Search for the cell housing the specified text and yield its [X, Y] center coordinate. 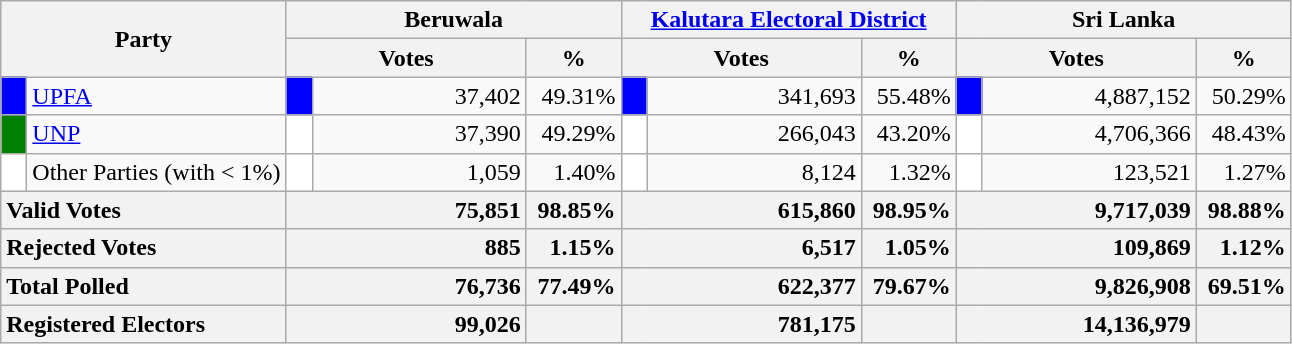
615,860 [741, 210]
Valid Votes [144, 210]
1.15% [574, 248]
Registered Electors [144, 324]
79.67% [908, 286]
622,377 [741, 286]
1,059 [419, 172]
14,136,979 [1076, 324]
98.95% [908, 210]
37,390 [419, 134]
4,887,152 [1089, 96]
1.12% [1244, 248]
Kalutara Electoral District [788, 20]
Rejected Votes [144, 248]
69.51% [1244, 286]
6,517 [741, 248]
75,851 [406, 210]
Sri Lanka [1124, 20]
98.88% [1244, 210]
781,175 [741, 324]
99,026 [406, 324]
50.29% [1244, 96]
49.31% [574, 96]
1.27% [1244, 172]
77.49% [574, 286]
266,043 [754, 134]
98.85% [574, 210]
4,706,366 [1089, 134]
Other Parties (with < 1%) [156, 172]
Beruwala [454, 20]
9,826,908 [1076, 286]
37,402 [419, 96]
123,521 [1089, 172]
Party [144, 39]
9,717,039 [1076, 210]
49.29% [574, 134]
55.48% [908, 96]
1.05% [908, 248]
UPFA [156, 96]
885 [406, 248]
Total Polled [144, 286]
1.40% [574, 172]
341,693 [754, 96]
43.20% [908, 134]
UNP [156, 134]
109,869 [1076, 248]
76,736 [406, 286]
8,124 [754, 172]
48.43% [1244, 134]
1.32% [908, 172]
